Determine the [X, Y] coordinate at the center of the cell enclosing the given text.  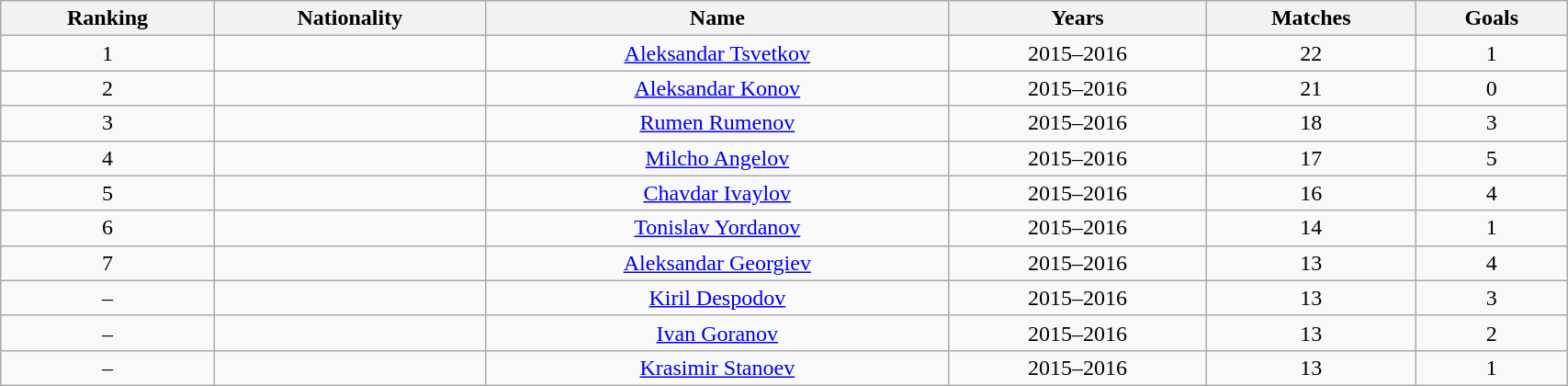
Aleksandar Konov [716, 88]
Ivan Goranov [716, 333]
14 [1312, 228]
17 [1312, 158]
Tonislav Yordanov [716, 228]
Aleksandar Tsvetkov [716, 53]
Kiril Despodov [716, 298]
22 [1312, 53]
6 [108, 228]
Rumen Rumenov [716, 123]
Goals [1492, 18]
Ranking [108, 18]
Matches [1312, 18]
7 [108, 263]
Nationality [349, 18]
21 [1312, 88]
Chavdar Ivaylov [716, 193]
18 [1312, 123]
Milcho Angelov [716, 158]
16 [1312, 193]
Years [1077, 18]
0 [1492, 88]
Krasimir Stanoev [716, 368]
Aleksandar Georgiev [716, 263]
Name [716, 18]
